Return the [x, y] coordinate for the center point of the cell that contains the specified text.  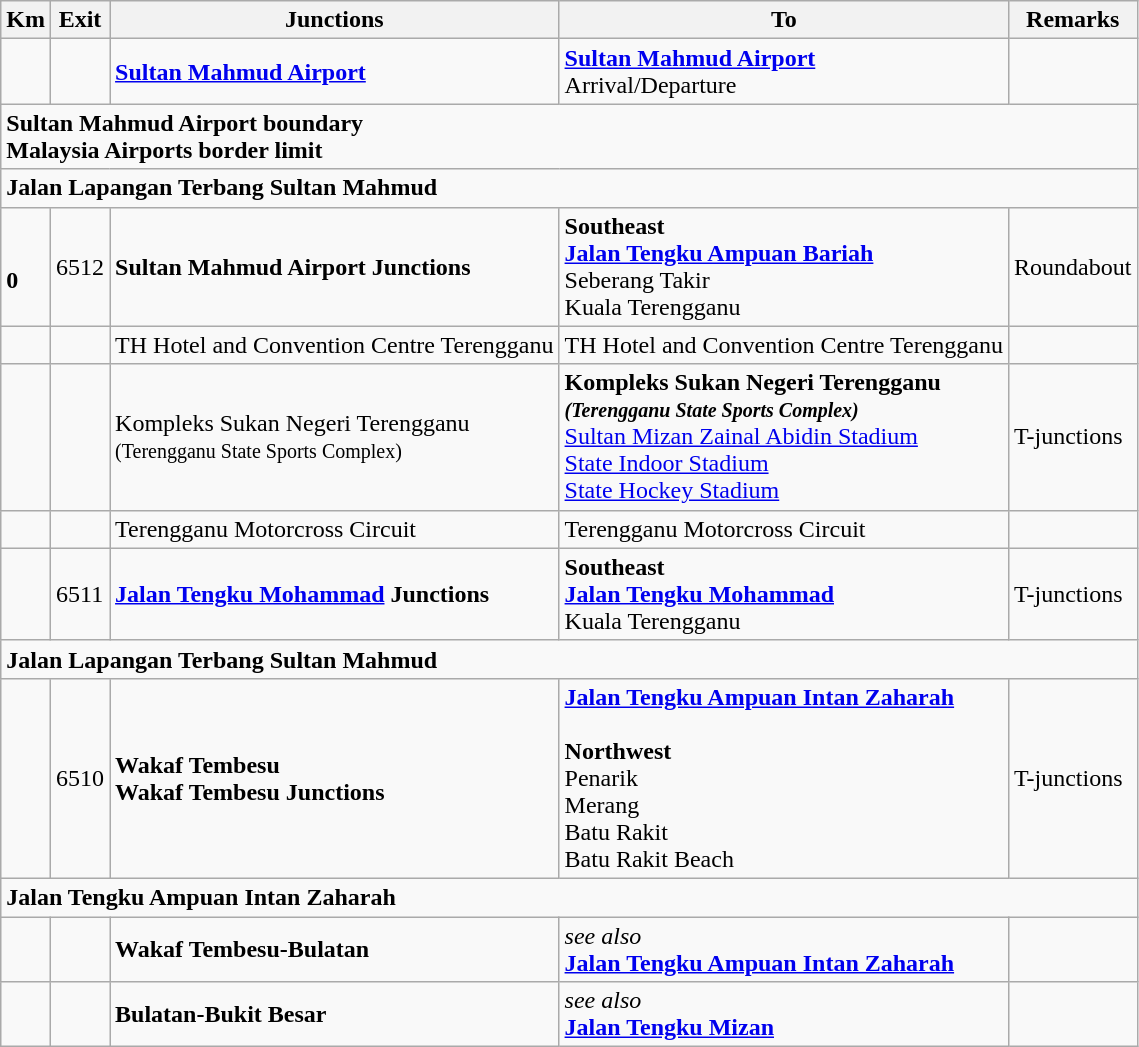
Wakaf Tembesu-Bulatan [335, 948]
Kompleks Sukan Negeri Terengganu(Terengganu State Sports Complex)Sultan Mizan Zainal Abidin StadiumState Indoor StadiumState Hockey Stadium [784, 437]
Jalan Tengku Mohammad Junctions [335, 594]
To [784, 20]
6512 [80, 266]
Sultan Mahmud Airport Arrival/Departure [784, 72]
Wakaf TembesuWakaf Tembesu Junctions [335, 778]
Roundabout [1073, 266]
Sultan Mahmud Airport [335, 72]
Sultan Mahmud Airport boundaryMalaysia Airports border limit [569, 136]
Sultan Mahmud Airport Junctions [335, 266]
see also Jalan Tengku Mizan [784, 1014]
Southeast Jalan Tengku Mohammad Kuala Terengganu [784, 594]
Bulatan-Bukit Besar [335, 1014]
Kompleks Sukan Negeri Terengganu(Terengganu State Sports Complex) [335, 437]
Jalan Tengku Ampuan Intan Zaharah [569, 897]
Km [26, 20]
Southeast Jalan Tengku Ampuan Bariah Seberang Takir Kuala Terengganu [784, 266]
6511 [80, 594]
Exit [80, 20]
see also Jalan Tengku Ampuan Intan Zaharah [784, 948]
6510 [80, 778]
Jalan Tengku Ampuan Intan ZaharahNorthwest Penarik Merang Batu Rakit Batu Rakit Beach [784, 778]
Remarks [1073, 20]
Junctions [335, 20]
0 [26, 266]
